Detect which cell encompasses the target text, then output its [X, Y] center coordinate. 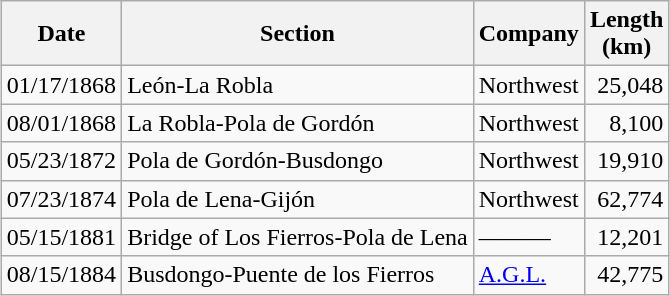
León-La Robla [298, 85]
12,201 [626, 237]
19,910 [626, 161]
Section [298, 34]
A.G.L. [528, 275]
Length(km) [626, 34]
——— [528, 237]
05/23/1872 [61, 161]
25,048 [626, 85]
Bridge of Los Fierros-Pola de Lena [298, 237]
05/15/1881 [61, 237]
Pola de Lena-Gijón [298, 199]
01/17/1868 [61, 85]
Busdongo-Puente de los Fierros [298, 275]
08/01/1868 [61, 123]
62,774 [626, 199]
07/23/1874 [61, 199]
8,100 [626, 123]
08/15/1884 [61, 275]
Date [61, 34]
Pola de Gordón-Busdongo [298, 161]
La Robla-Pola de Gordón [298, 123]
Company [528, 34]
42,775 [626, 275]
